Scan for the cell matching the given text and deliver its (x, y) coordinate at center. 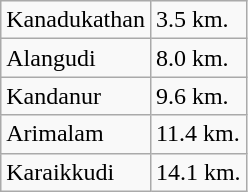
11.4 km. (198, 134)
Arimalam (76, 134)
3.5 km. (198, 20)
8.0 km. (198, 58)
Karaikkudi (76, 172)
Kanadukathan (76, 20)
Kandanur (76, 96)
9.6 km. (198, 96)
Alangudi (76, 58)
14.1 km. (198, 172)
